Return [x, y] of the center of cell containing provided text 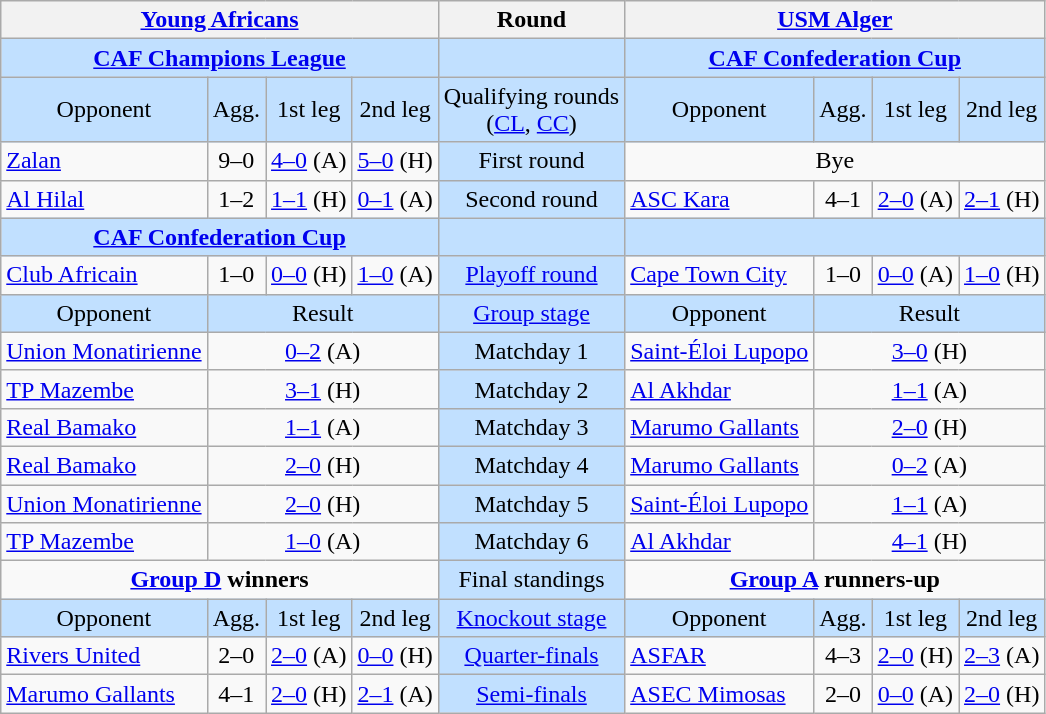
1–1 (H) [309, 199]
0–1 (A) [395, 199]
Al Hilal [104, 199]
3–1 (H) [322, 389]
Cape Town City [720, 275]
USM Alger [835, 20]
Matchday 3 [531, 427]
Group D winners [220, 580]
ASEC Mimosas [720, 694]
Matchday 1 [531, 351]
ASC Kara [720, 199]
Rivers United [104, 656]
1–2 [236, 199]
5–0 (H) [395, 161]
Knockout stage [531, 618]
CAF Champions League [220, 58]
9–0 [236, 161]
Quarter-finals [531, 656]
Matchday 4 [531, 465]
3–0 (H) [930, 351]
4–1 (H) [930, 542]
Round [531, 20]
Matchday 6 [531, 542]
4–0 (A) [309, 161]
2–1 (H) [1002, 199]
Bye [835, 161]
Qualifying rounds(CL, CC) [531, 110]
Matchday 5 [531, 503]
Playoff round [531, 275]
Semi-finals [531, 694]
First round [531, 161]
Group A runners-up [835, 580]
Zalan [104, 161]
2–3 (A) [1002, 656]
1–0 (H) [1002, 275]
4–3 [843, 656]
Final standings [531, 580]
2–1 (A) [395, 694]
Matchday 2 [531, 389]
Club Africain [104, 275]
Young Africans [220, 20]
ASFAR [720, 656]
Second round [531, 199]
Group stage [531, 313]
